Extract the (X, Y) coordinate from the center of the cell holding the provided text.  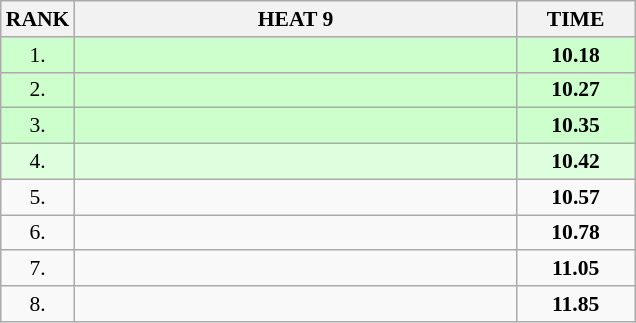
1. (38, 55)
11.85 (576, 304)
TIME (576, 19)
2. (38, 90)
10.27 (576, 90)
3. (38, 126)
5. (38, 197)
10.18 (576, 55)
10.78 (576, 233)
10.35 (576, 126)
7. (38, 269)
HEAT 9 (295, 19)
8. (38, 304)
4. (38, 162)
11.05 (576, 269)
6. (38, 233)
10.57 (576, 197)
RANK (38, 19)
10.42 (576, 162)
